Search for the cell housing the specified text and yield its (x, y) center coordinate. 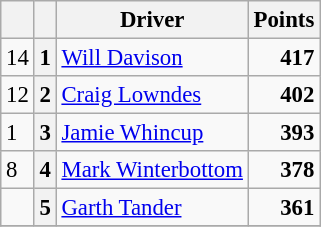
Will Davison (152, 58)
Driver (152, 20)
12 (18, 95)
417 (284, 58)
Jamie Whincup (152, 133)
5 (45, 208)
402 (284, 95)
361 (284, 208)
2 (45, 95)
Craig Lowndes (152, 95)
Points (284, 20)
14 (18, 58)
393 (284, 133)
378 (284, 170)
Mark Winterbottom (152, 170)
4 (45, 170)
Garth Tander (152, 208)
8 (18, 170)
3 (45, 133)
